Scan for the cell matching the given text and deliver its (x, y) coordinate at center. 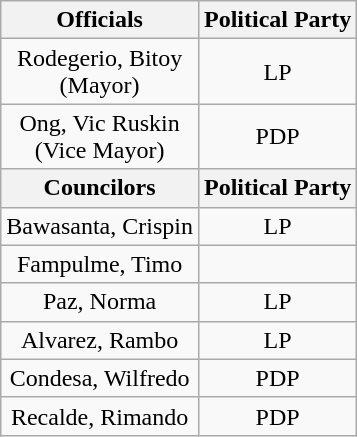
Bawasanta, Crispin (100, 226)
Rodegerio, Bitoy(Mayor) (100, 72)
Ong, Vic Ruskin(Vice Mayor) (100, 136)
Condesa, Wilfredo (100, 378)
Officials (100, 20)
Councilors (100, 188)
Recalde, Rimando (100, 416)
Fampulme, Timo (100, 264)
Alvarez, Rambo (100, 340)
Paz, Norma (100, 302)
